From the cell containing the given text, extract its center point as (X, Y) coordinate. 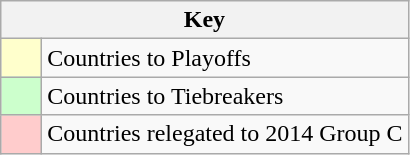
Key (204, 20)
Countries to Tiebreakers (225, 96)
Countries relegated to 2014 Group C (225, 134)
Countries to Playoffs (225, 58)
